Identify which cell holds the provided text, then report its (X, Y) central coordinate. 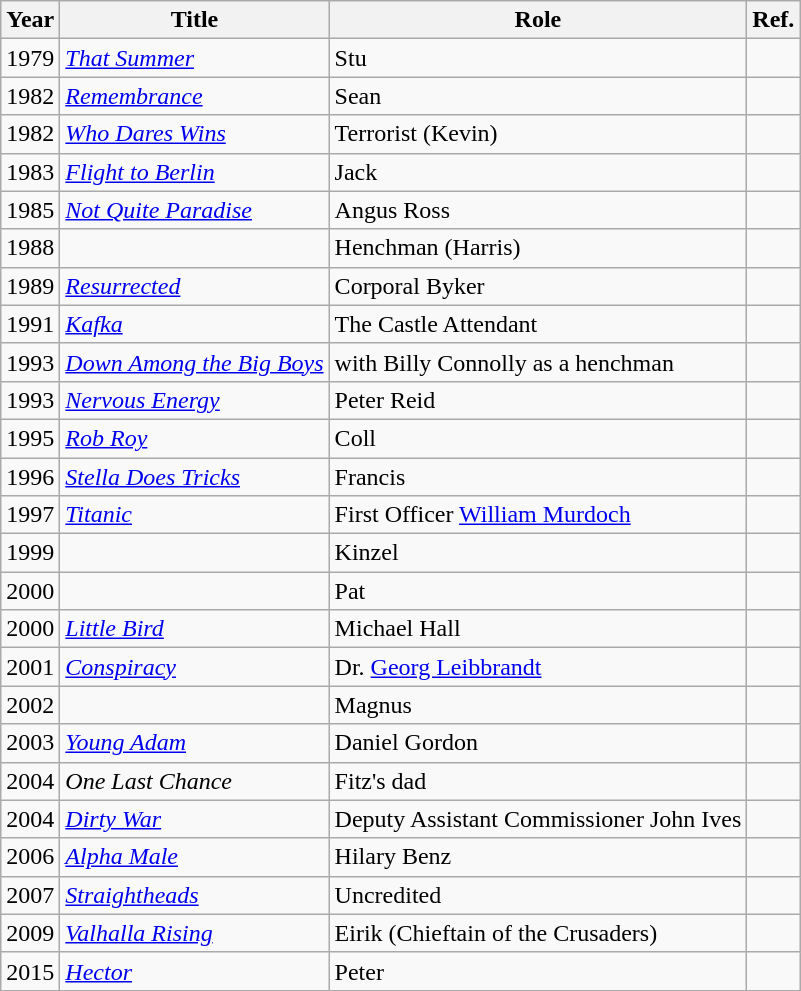
Little Bird (194, 629)
Dr. Georg Leibbrandt (538, 667)
Corporal Byker (538, 286)
Down Among the Big Boys (194, 362)
First Officer William Murdoch (538, 515)
Fitz's dad (538, 781)
Henchman (Harris) (538, 248)
Michael Hall (538, 629)
1989 (30, 286)
That Summer (194, 58)
Rob Roy (194, 438)
Eirik (Chieftain of the Crusaders) (538, 933)
1988 (30, 248)
Sean (538, 96)
2003 (30, 743)
Straightheads (194, 895)
Nervous Energy (194, 400)
Magnus (538, 705)
Peter Reid (538, 400)
1985 (30, 210)
Ref. (774, 20)
1983 (30, 172)
1991 (30, 324)
Role (538, 20)
1979 (30, 58)
1997 (30, 515)
Dirty War (194, 819)
Remembrance (194, 96)
Not Quite Paradise (194, 210)
Hilary Benz (538, 857)
Valhalla Rising (194, 933)
Daniel Gordon (538, 743)
Title (194, 20)
2002 (30, 705)
1999 (30, 553)
One Last Chance (194, 781)
Young Adam (194, 743)
1995 (30, 438)
2015 (30, 971)
Stella Does Tricks (194, 477)
Alpha Male (194, 857)
Titanic (194, 515)
Year (30, 20)
Terrorist (Kevin) (538, 134)
1996 (30, 477)
Jack (538, 172)
Angus Ross (538, 210)
2007 (30, 895)
Francis (538, 477)
2009 (30, 933)
Resurrected (194, 286)
The Castle Attendant (538, 324)
Stu (538, 58)
Flight to Berlin (194, 172)
Uncredited (538, 895)
Kinzel (538, 553)
Hector (194, 971)
Deputy Assistant Commissioner John Ives (538, 819)
Conspiracy (194, 667)
Who Dares Wins (194, 134)
2006 (30, 857)
2001 (30, 667)
with Billy Connolly as a henchman (538, 362)
Peter (538, 971)
Pat (538, 591)
Kafka (194, 324)
Coll (538, 438)
